Search for the cell housing the specified text and yield its (X, Y) center coordinate. 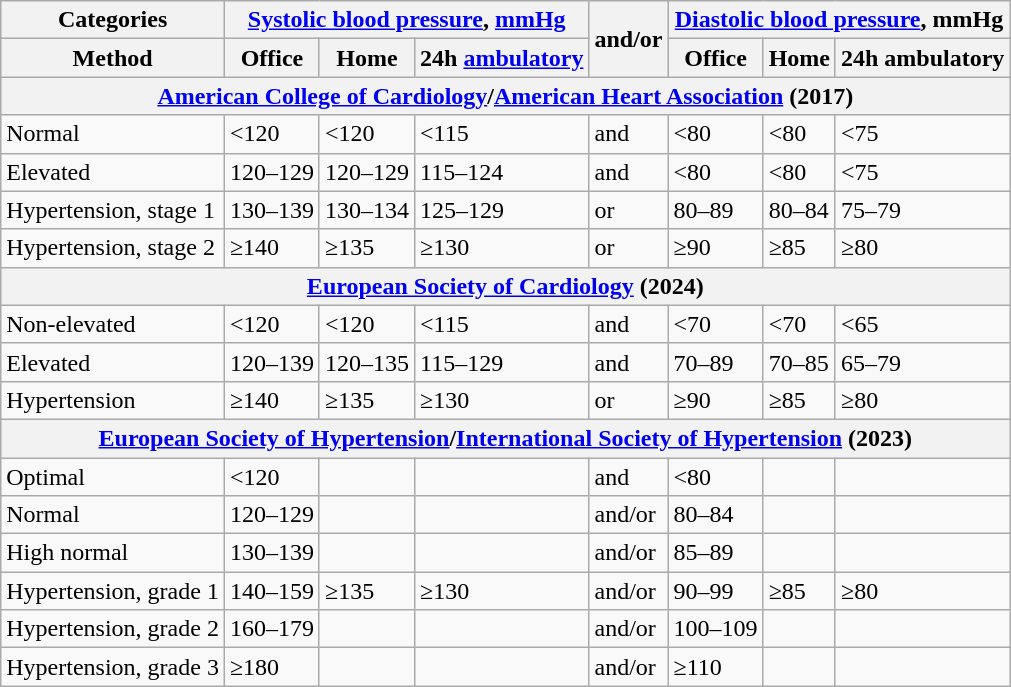
Systolic blood pressure, mmHg (406, 20)
115–124 (502, 172)
Diastolic blood pressure, mmHg (839, 20)
80–89 (716, 210)
Hypertension, grade 1 (113, 591)
70–89 (716, 362)
<65 (922, 324)
130–134 (366, 210)
75–79 (922, 210)
140–159 (272, 591)
Hypertension, stage 2 (113, 248)
Hypertension, grade 3 (113, 667)
Non-elevated (113, 324)
160–179 (272, 629)
115–129 (502, 362)
120–139 (272, 362)
65–79 (922, 362)
120–135 (366, 362)
Hypertension, grade 2 (113, 629)
100–109 (716, 629)
Hypertension (113, 400)
European Society of Cardiology (2024) (506, 286)
≥110 (716, 667)
European Society of Hypertension/International Society of Hypertension (2023) (506, 438)
125–129 (502, 210)
Method (113, 58)
85–89 (716, 553)
70–85 (799, 362)
90–99 (716, 591)
Categories (113, 20)
Optimal (113, 477)
American College of Cardiology/American Heart Association (2017) (506, 96)
High normal (113, 553)
≥180 (272, 667)
Hypertension, stage 1 (113, 210)
